Extract the (X, Y) coordinate from the center of the cell holding the provided text.  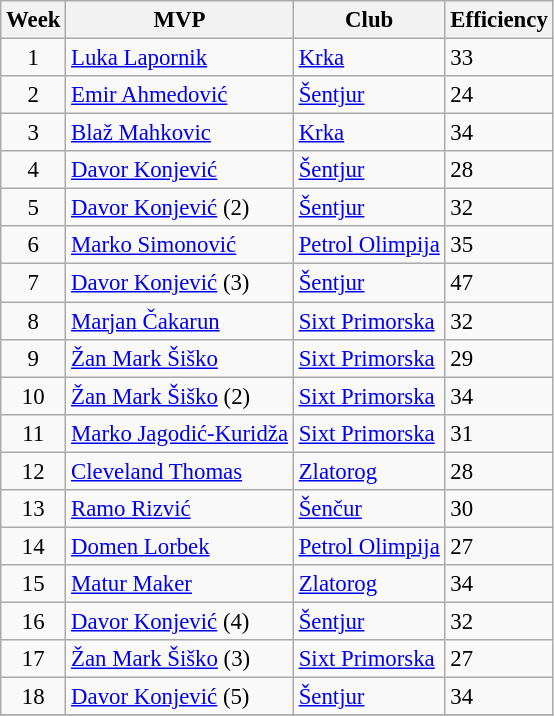
Davor Konjević (2) (180, 208)
14 (34, 546)
Davor Konjević (180, 170)
Domen Lorbek (180, 546)
29 (499, 358)
16 (34, 621)
18 (34, 697)
Marjan Čakarun (180, 321)
Marko Simonović (180, 245)
12 (34, 471)
5 (34, 208)
11 (34, 433)
Žan Mark Šiško (180, 358)
Emir Ahmedović (180, 95)
Ramo Rizvić (180, 509)
8 (34, 321)
Blaž Mahkovic (180, 133)
Davor Konjević (5) (180, 697)
3 (34, 133)
30 (499, 509)
Marko Jagodić-Kuridža (180, 433)
Žan Mark Šiško (3) (180, 659)
6 (34, 245)
7 (34, 283)
Club (369, 20)
4 (34, 170)
Šenčur (369, 509)
24 (499, 95)
15 (34, 584)
33 (499, 58)
Matur Maker (180, 584)
Luka Lapornik (180, 58)
47 (499, 283)
Davor Konjević (3) (180, 283)
Žan Mark Šiško (2) (180, 396)
1 (34, 58)
35 (499, 245)
MVP (180, 20)
31 (499, 433)
17 (34, 659)
Cleveland Thomas (180, 471)
13 (34, 509)
2 (34, 95)
Week (34, 20)
9 (34, 358)
10 (34, 396)
Davor Konjević (4) (180, 621)
Efficiency (499, 20)
